Output the (X, Y) coordinate of the center of the cell containing the given text.  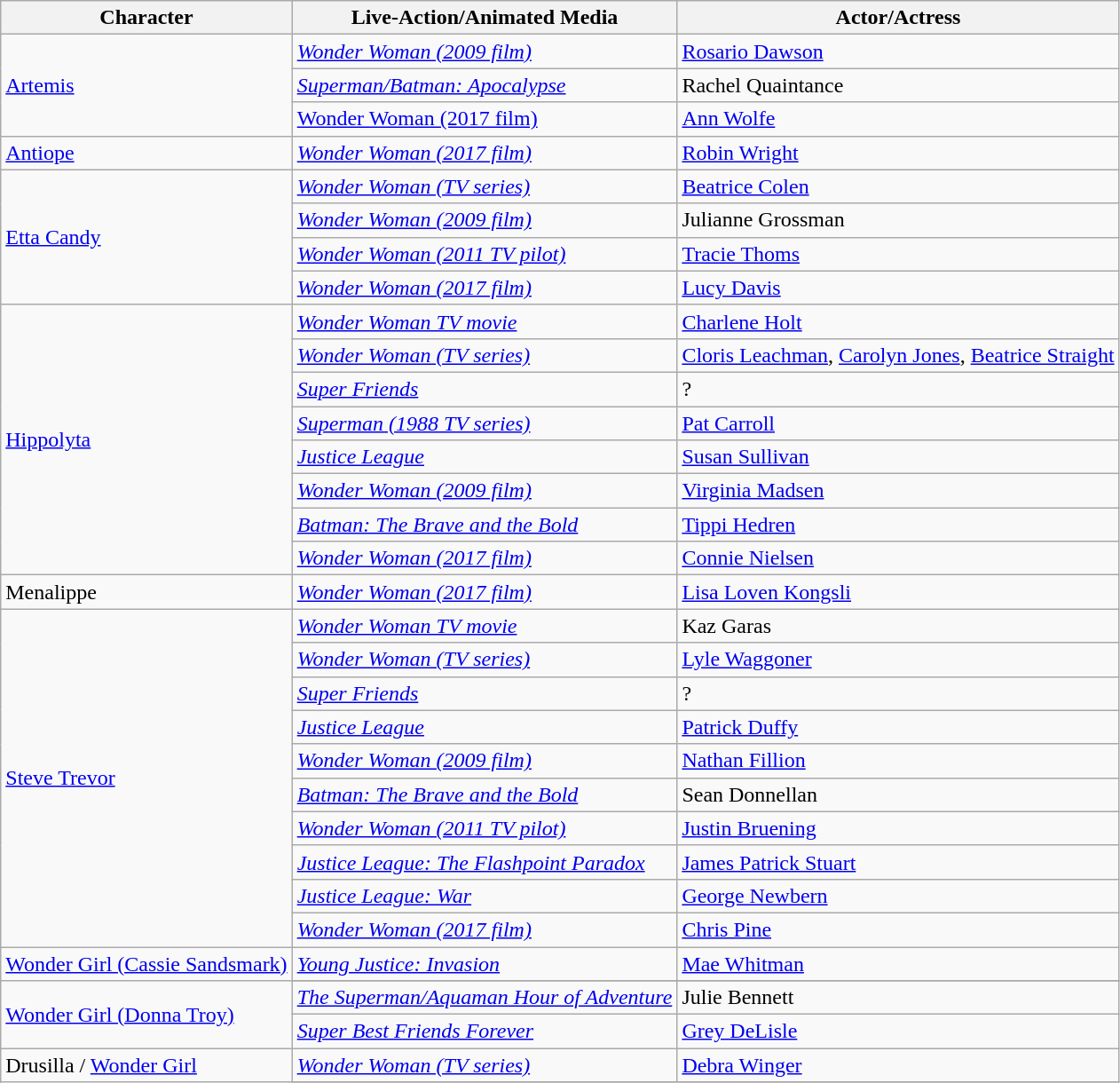
Antiope (146, 153)
Justice League: The Flashpoint Paradox (485, 862)
Robin Wright (898, 153)
James Patrick Stuart (898, 862)
Virginia Madsen (898, 491)
Superman (1988 TV series) (485, 423)
Kaz Garas (898, 626)
Wonder Girl (Cassie Sandsmark) (146, 963)
Lucy Davis (898, 288)
Character (146, 18)
Rachel Quaintance (898, 85)
Artemis (146, 85)
Julie Bennett (898, 998)
Charlene Holt (898, 321)
Lyle Waggoner (898, 660)
Susan Sullivan (898, 457)
Tippi Hedren (898, 525)
Grey DeLisle (898, 1032)
Mae Whitman (898, 963)
Julianne Grossman (898, 220)
Cloris Leachman, Carolyn Jones, Beatrice Straight (898, 355)
Actor/Actress (898, 18)
Debra Winger (898, 1065)
Nathan Fillion (898, 761)
Hippolyta (146, 439)
Tracie Thoms (898, 254)
Wonder Girl (Donna Troy) (146, 1015)
Ann Wolfe (898, 119)
Sean Donnellan (898, 794)
Beatrice Colen (898, 186)
Superman/Batman: Apocalypse (485, 85)
The Superman/Aquaman Hour of Adventure (485, 998)
Lisa Loven Kongsli (898, 592)
Drusilla / Wonder Girl (146, 1065)
Etta Candy (146, 237)
Justin Bruening (898, 828)
Chris Pine (898, 929)
Super Best Friends Forever (485, 1032)
Rosario Dawson (898, 51)
Pat Carroll (898, 423)
Connie Nielsen (898, 558)
Menalippe (146, 592)
Justice League: War (485, 896)
Patrick Duffy (898, 727)
George Newbern (898, 896)
Steve Trevor (146, 778)
Young Justice: Invasion (485, 963)
Live-Action/Animated Media (485, 18)
